For the text-containing cell, return its midpoint in [x, y] coordinate format. 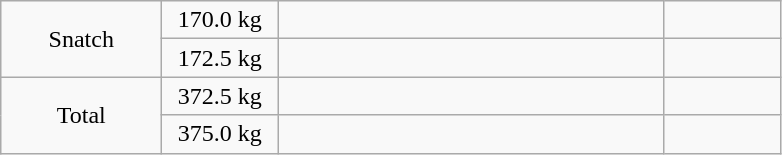
Total [82, 115]
372.5 kg [220, 96]
375.0 kg [220, 134]
Snatch [82, 39]
170.0 kg [220, 20]
172.5 kg [220, 58]
